Identify which cell holds the provided text, then report its [x, y] central coordinate. 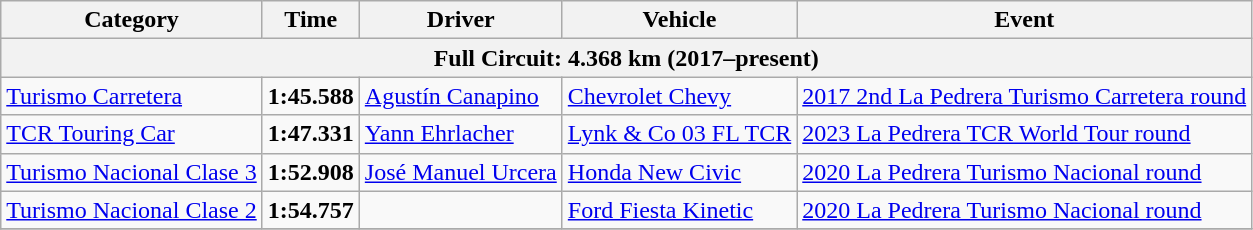
José Manuel Urcera [460, 172]
Agustín Canapino [460, 96]
Time [310, 20]
Turismo Carretera [132, 96]
1:54.757 [310, 210]
Category [132, 20]
Ford Fiesta Kinetic [679, 210]
TCR Touring Car [132, 134]
Event [1024, 20]
Turismo Nacional Clase 2 [132, 210]
2017 2nd La Pedrera Turismo Carretera round [1024, 96]
Honda New Civic [679, 172]
Yann Ehrlacher [460, 134]
Lynk & Co 03 FL TCR [679, 134]
1:45.588 [310, 96]
Full Circuit: 4.368 km (2017–present) [626, 58]
1:47.331 [310, 134]
Turismo Nacional Clase 3 [132, 172]
Vehicle [679, 20]
2023 La Pedrera TCR World Tour round [1024, 134]
Chevrolet Chevy [679, 96]
Driver [460, 20]
1:52.908 [310, 172]
